Detect which cell encompasses the target text, then output its [x, y] center coordinate. 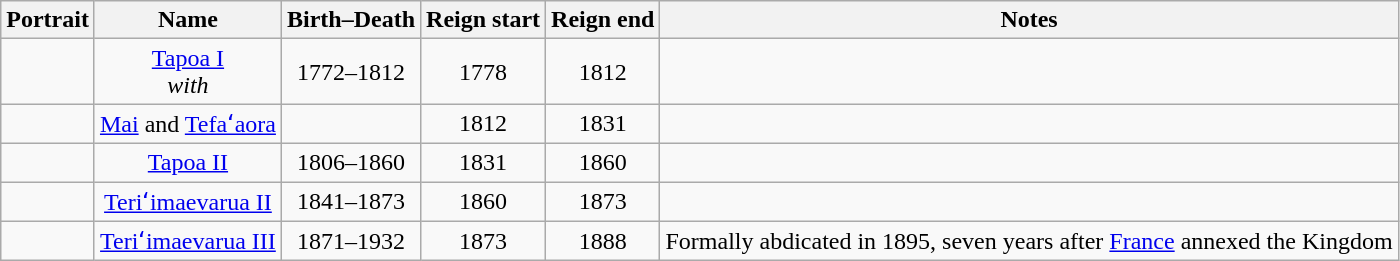
Birth–Death [350, 20]
1772–1812 [350, 72]
Reign end [603, 20]
Teriʻimaevarua III [188, 241]
1778 [484, 72]
Formally abdicated in 1895, seven years after France annexed the Kingdom [1029, 241]
1888 [603, 241]
Tapoa Iwith [188, 72]
Portrait [48, 20]
1871–1932 [350, 241]
Mai and Tefaʻaora [188, 124]
Notes [1029, 20]
Tapoa II [188, 162]
1806–1860 [350, 162]
1841–1873 [350, 202]
Teriʻimaevarua II [188, 202]
Reign start [484, 20]
Name [188, 20]
